Scan for the cell matching the given text and deliver its (X, Y) coordinate at center. 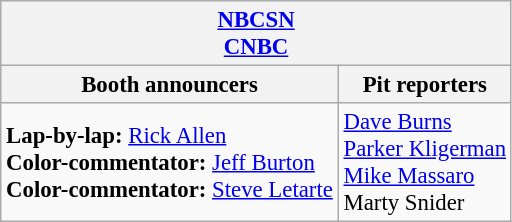
Booth announcers (170, 85)
Dave BurnsParker KligermanMike MassaroMarty Snider (424, 162)
NBCSNCNBC (256, 34)
Pit reporters (424, 85)
Lap-by-lap: Rick AllenColor-commentator: Jeff BurtonColor-commentator: Steve Letarte (170, 162)
